Return (X, Y) of the center of cell containing provided text 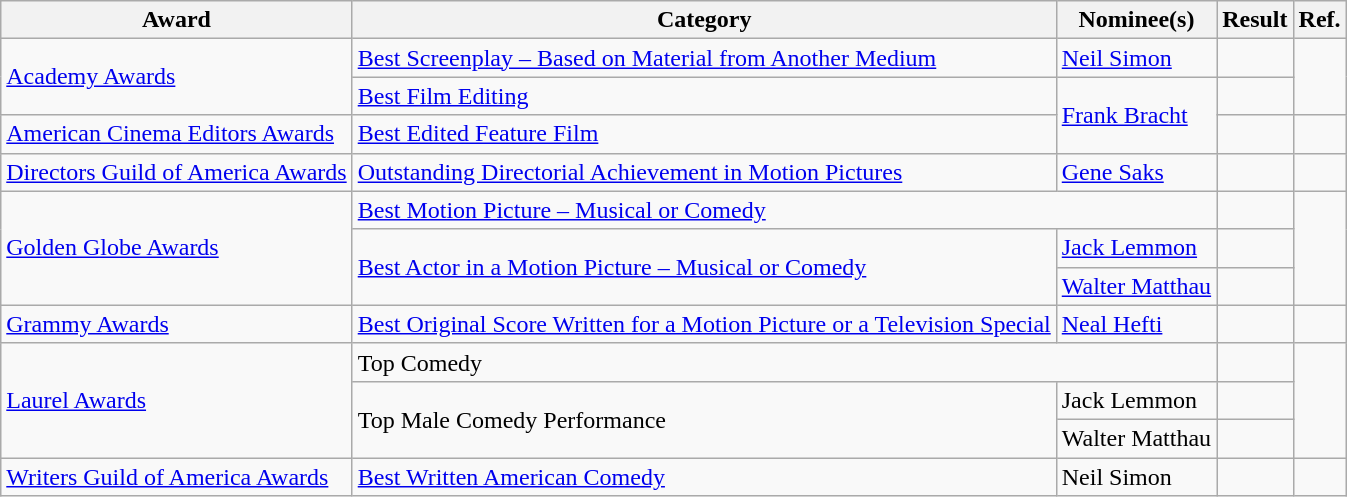
Frank Bracht (1136, 115)
Nominee(s) (1136, 20)
Outstanding Directorial Achievement in Motion Pictures (704, 172)
Directors Guild of America Awards (176, 172)
Best Original Score Written for a Motion Picture or a Television Special (704, 324)
Best Motion Picture – Musical or Comedy (784, 210)
Best Film Editing (704, 96)
Top Male Comedy Performance (704, 419)
Best Screenplay – Based on Material from Another Medium (704, 58)
Laurel Awards (176, 400)
Ref. (1320, 20)
American Cinema Editors Awards (176, 134)
Best Edited Feature Film (704, 134)
Result (1255, 20)
Grammy Awards (176, 324)
Award (176, 20)
Academy Awards (176, 77)
Best Actor in a Motion Picture – Musical or Comedy (704, 267)
Best Written American Comedy (704, 477)
Writers Guild of America Awards (176, 477)
Top Comedy (784, 362)
Category (704, 20)
Gene Saks (1136, 172)
Neal Hefti (1136, 324)
Golden Globe Awards (176, 248)
